Locate the cell with the specified text and output its [X, Y] center coordinate. 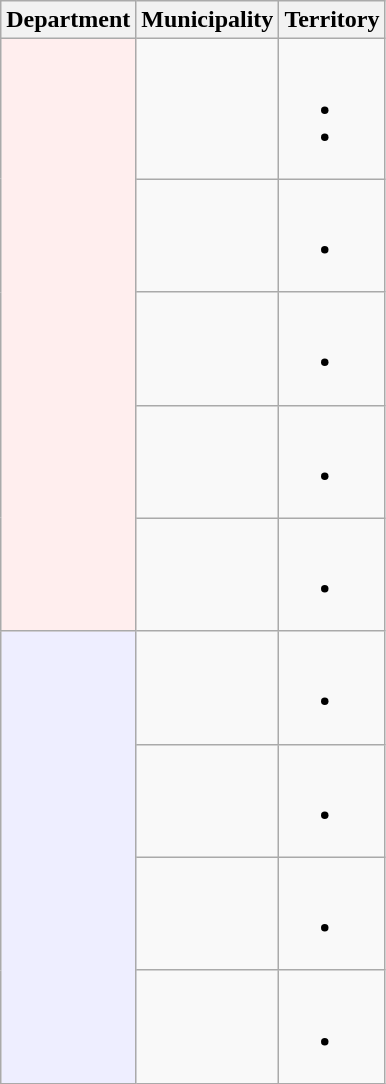
Municipality [208, 20]
Department [68, 20]
Territory [332, 20]
